Locate the cell with the specified text and output its (X, Y) center coordinate. 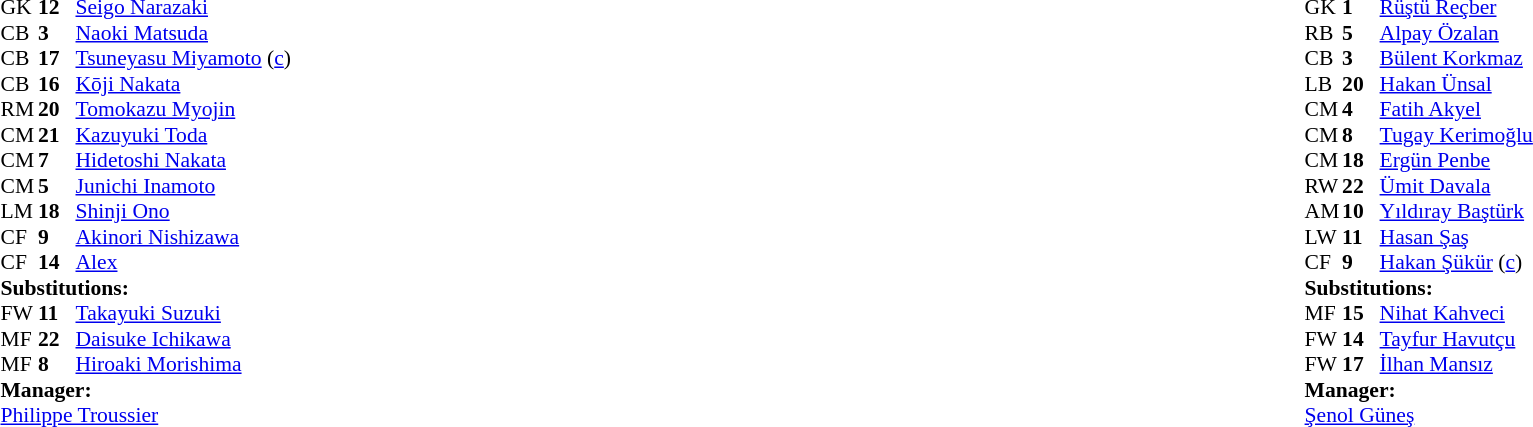
4 (1361, 109)
Takayuki Suzuki (184, 313)
LW (1324, 237)
RW (1324, 186)
RM (19, 109)
Tugay Kerimoğlu (1456, 135)
10 (1361, 211)
Akinori Nishizawa (184, 237)
Fatih Akyel (1456, 109)
Shinji Ono (184, 211)
RB (1324, 33)
Daisuke Ichikawa (184, 339)
İlhan Mansız (1456, 365)
Hasan Şaş (1456, 237)
Nihat Kahveci (1456, 313)
LB (1324, 84)
Ümit Davala (1456, 186)
Alex (184, 263)
Tsuneyasu Miyamoto (c) (184, 59)
Yıldıray Baştürk (1456, 211)
Tayfur Havutçu (1456, 339)
Hakan Ünsal (1456, 84)
16 (57, 84)
Hakan Şükür (c) (1456, 263)
Naoki Matsuda (184, 33)
Ergün Penbe (1456, 161)
Hidetoshi Nakata (184, 161)
Kōji Nakata (184, 84)
Tomokazu Myojin (184, 109)
LM (19, 211)
Kazuyuki Toda (184, 135)
7 (57, 161)
15 (1361, 313)
Bülent Korkmaz (1456, 59)
21 (57, 135)
Junichi Inamoto (184, 186)
Hiroaki Morishima (184, 365)
Alpay Özalan (1456, 33)
AM (1324, 211)
